Capture the cell that displays the provided text and extract its [X, Y] central coordinate. 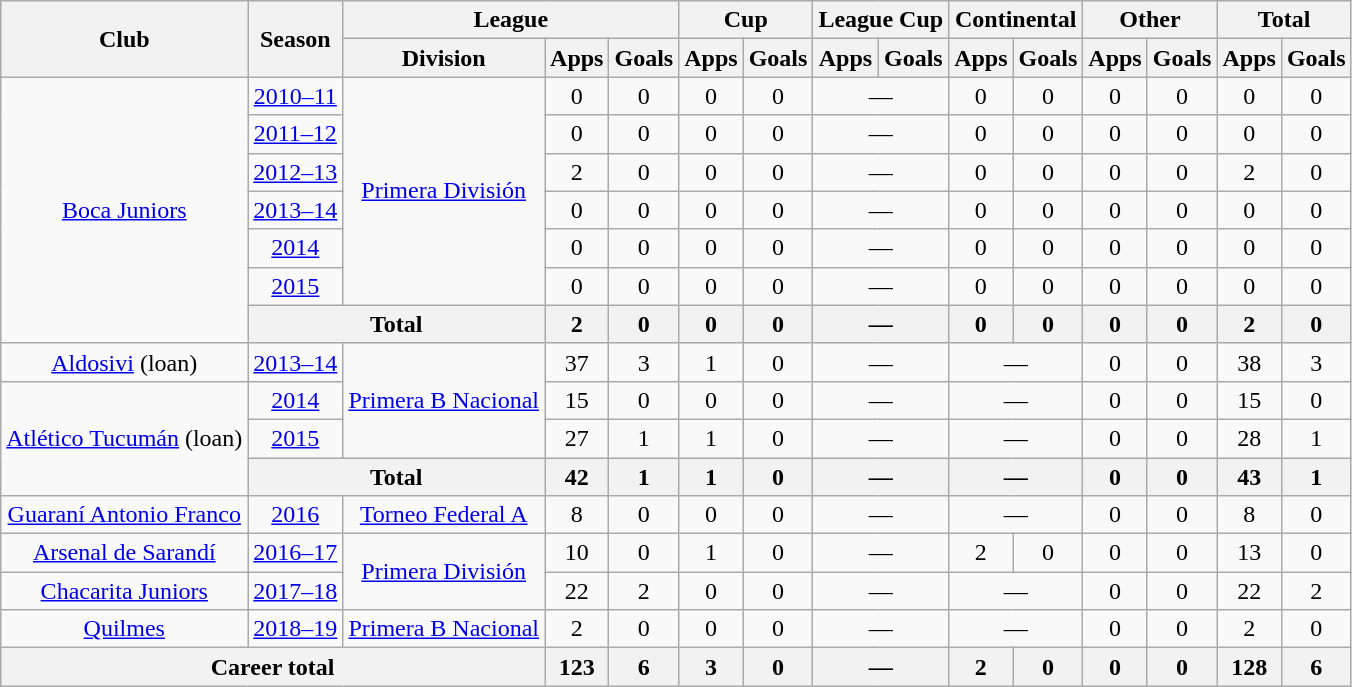
10 [577, 553]
Torneo Federal A [444, 515]
Quilmes [124, 629]
13 [1249, 553]
Guaraní Antonio Franco [124, 515]
2017–18 [296, 591]
27 [577, 438]
Other [1150, 20]
43 [1249, 477]
Division [444, 58]
Continental [1016, 20]
League [511, 20]
2016 [296, 515]
2016–17 [296, 553]
123 [577, 667]
2010–11 [296, 96]
Cup [746, 20]
28 [1249, 438]
2018–19 [296, 629]
128 [1249, 667]
42 [577, 477]
Aldosivi (loan) [124, 362]
Club [124, 39]
League Cup [881, 20]
Season [296, 39]
37 [577, 362]
Career total [273, 667]
2011–12 [296, 134]
38 [1249, 362]
Chacarita Juniors [124, 591]
Boca Juniors [124, 210]
Arsenal de Sarandí [124, 553]
Atlético Tucumán (loan) [124, 438]
2012–13 [296, 172]
